Return the (x, y) coordinate for the center point of the cell that contains the specified text.  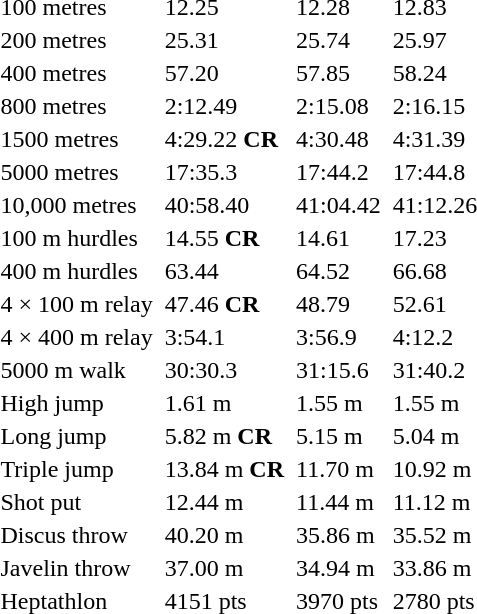
64.52 (339, 271)
11.44 m (339, 502)
12.44 m (224, 502)
40.20 m (224, 535)
25.74 (339, 40)
41:04.42 (339, 205)
47.46 CR (224, 304)
14.55 CR (224, 238)
48.79 (339, 304)
4:29.22 CR (224, 139)
14.61 (339, 238)
35.86 m (339, 535)
1.55 m (339, 403)
40:58.40 (224, 205)
17:44.2 (339, 172)
5.82 m CR (224, 436)
11.70 m (339, 469)
2:12.49 (224, 106)
1.61 m (224, 403)
63.44 (224, 271)
3:54.1 (224, 337)
57.20 (224, 73)
5.15 m (339, 436)
31:15.6 (339, 370)
37.00 m (224, 568)
3:56.9 (339, 337)
2:15.08 (339, 106)
4:30.48 (339, 139)
30:30.3 (224, 370)
13.84 m CR (224, 469)
57.85 (339, 73)
25.31 (224, 40)
17:35.3 (224, 172)
34.94 m (339, 568)
